For the text-containing cell, return its midpoint in [x, y] coordinate format. 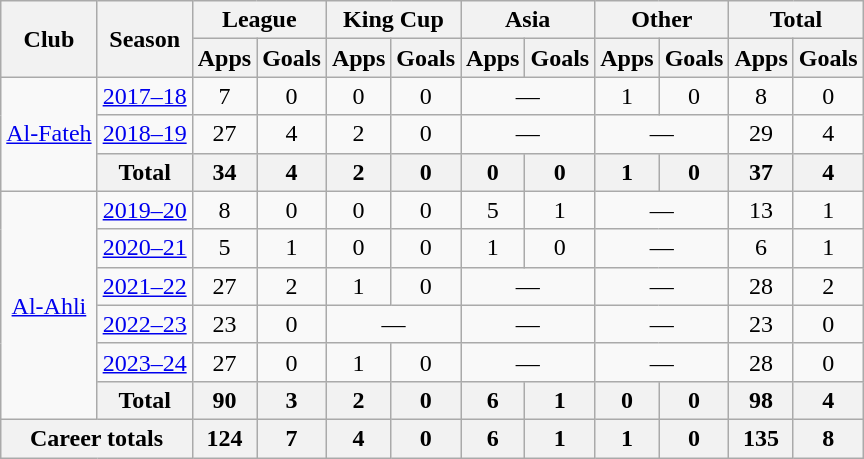
37 [761, 172]
Career totals [96, 438]
2023–24 [144, 362]
King Cup [393, 20]
2021–22 [144, 286]
135 [761, 438]
29 [761, 134]
2022–23 [144, 324]
Asia [528, 20]
Other [662, 20]
Club [49, 39]
2017–18 [144, 96]
3 [292, 400]
League [259, 20]
2019–20 [144, 210]
Al-Fateh [49, 134]
2020–21 [144, 248]
34 [224, 172]
98 [761, 400]
Season [144, 39]
90 [224, 400]
Al-Ahli [49, 305]
124 [224, 438]
13 [761, 210]
2018–19 [144, 134]
